Extract the (X, Y) coordinate from the center of the cell holding the provided text.  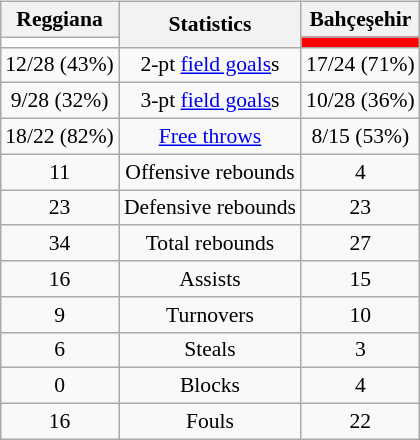
9/28 (32%) (60, 101)
27 (360, 243)
11 (60, 172)
Blocks (210, 386)
Bahçeşehir (360, 19)
3 (360, 350)
12/28 (43%) (60, 65)
22 (360, 421)
6 (60, 350)
18/22 (82%) (60, 136)
Statistics (210, 24)
0 (60, 386)
Free throws (210, 136)
Total rebounds (210, 243)
2-pt field goalss (210, 65)
Turnovers (210, 314)
Offensive rebounds (210, 172)
Defensive rebounds (210, 208)
10/28 (36%) (360, 101)
9 (60, 314)
Reggiana (60, 19)
34 (60, 243)
17/24 (71%) (360, 65)
15 (360, 279)
Assists (210, 279)
Fouls (210, 421)
Steals (210, 350)
10 (360, 314)
3-pt field goalss (210, 101)
8/15 (53%) (360, 136)
